Determine the [x, y] coordinate at the center of the cell enclosing the given text.  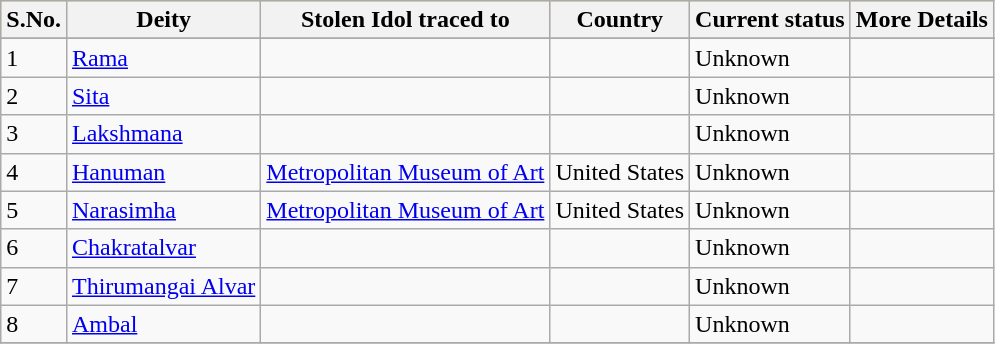
Sita [163, 96]
Ambal [163, 324]
7 [34, 286]
S.No. [34, 20]
6 [34, 248]
Deity [163, 20]
Stolen Idol traced to [406, 20]
8 [34, 324]
Current status [770, 20]
3 [34, 134]
Rama [163, 58]
Hanuman [163, 172]
Chakratalvar [163, 248]
Lakshmana [163, 134]
5 [34, 210]
Country [620, 20]
2 [34, 96]
Thirumangai Alvar [163, 286]
1 [34, 58]
4 [34, 172]
More Details [922, 20]
Narasimha [163, 210]
